Locate the cell with the specified text and output its (X, Y) center coordinate. 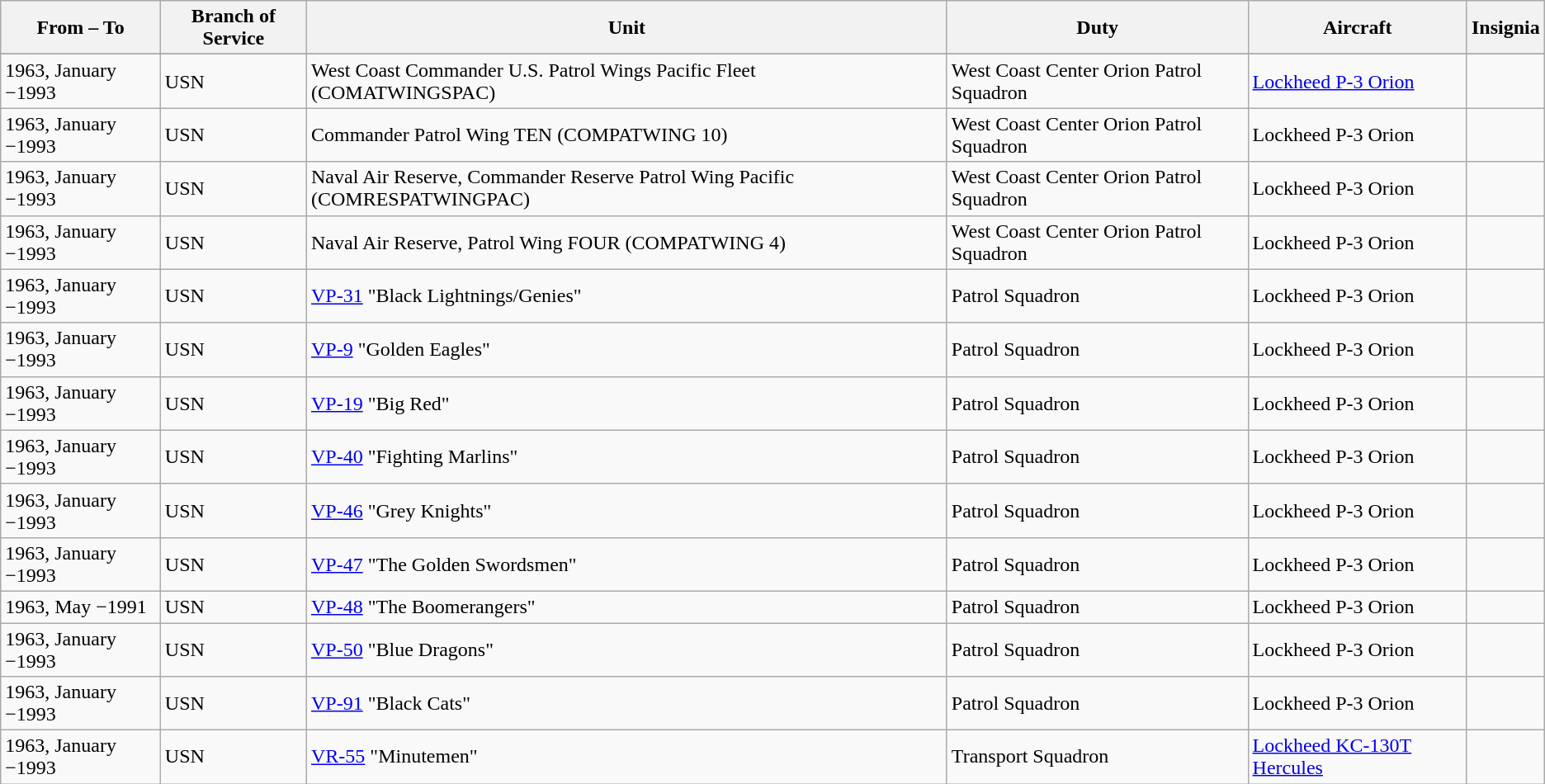
West Coast Commander U.S. Patrol Wings Pacific Fleet (COMATWINGSPAC) (626, 81)
Branch of Service (233, 28)
From – To (81, 28)
VP-46 "Grey Knights" (626, 510)
Commander Patrol Wing TEN (COMPATWING 10) (626, 135)
VR-55 "Minutemen" (626, 758)
Lockheed KC-130T Hercules (1357, 758)
Duty (1098, 28)
VP-47 "The Golden Swordsmen" (626, 564)
VP-91 "Black Cats" (626, 703)
Naval Air Reserve, Patrol Wing FOUR (COMPATWING 4) (626, 243)
VP-19 "Big Red" (626, 403)
VP-31 "Black Lightnings/Genies" (626, 295)
Transport Squadron (1098, 758)
1963, May −1991 (81, 607)
VP-9 "Golden Eagles" (626, 350)
VP-50 "Blue Dragons" (626, 649)
VP-48 "The Boomerangers" (626, 607)
Unit (626, 28)
VP-40 "Fighting Marlins" (626, 457)
Aircraft (1357, 28)
Naval Air Reserve, Commander Reserve Patrol Wing Pacific (COMRESPATWINGPAC) (626, 188)
Insignia (1505, 28)
